Output the (x, y) coordinate of the center of the cell containing the given text.  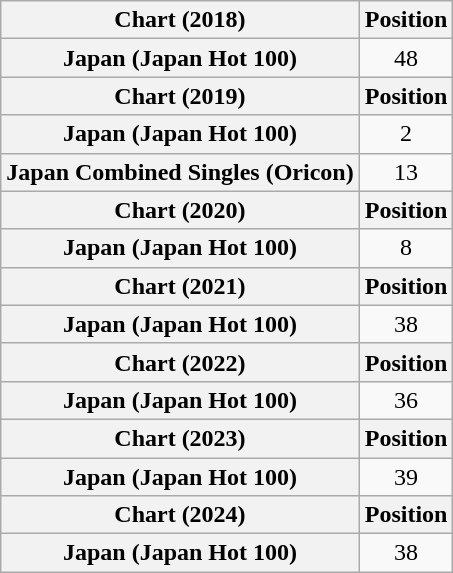
Chart (2021) (180, 286)
Chart (2018) (180, 20)
2 (406, 134)
Chart (2019) (180, 96)
39 (406, 477)
Chart (2020) (180, 210)
Chart (2023) (180, 438)
Chart (2024) (180, 515)
13 (406, 172)
36 (406, 400)
Japan Combined Singles (Oricon) (180, 172)
Chart (2022) (180, 362)
48 (406, 58)
8 (406, 248)
